Extract the (X, Y) coordinate from the center of the cell holding the provided text.  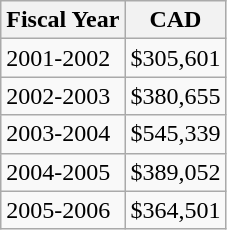
Fiscal Year (63, 20)
2001-2002 (63, 58)
$364,501 (176, 210)
$389,052 (176, 172)
2004-2005 (63, 172)
2002-2003 (63, 96)
2003-2004 (63, 134)
$305,601 (176, 58)
2005-2006 (63, 210)
CAD (176, 20)
$545,339 (176, 134)
$380,655 (176, 96)
